From the cell containing the given text, extract its center point as [X, Y] coordinate. 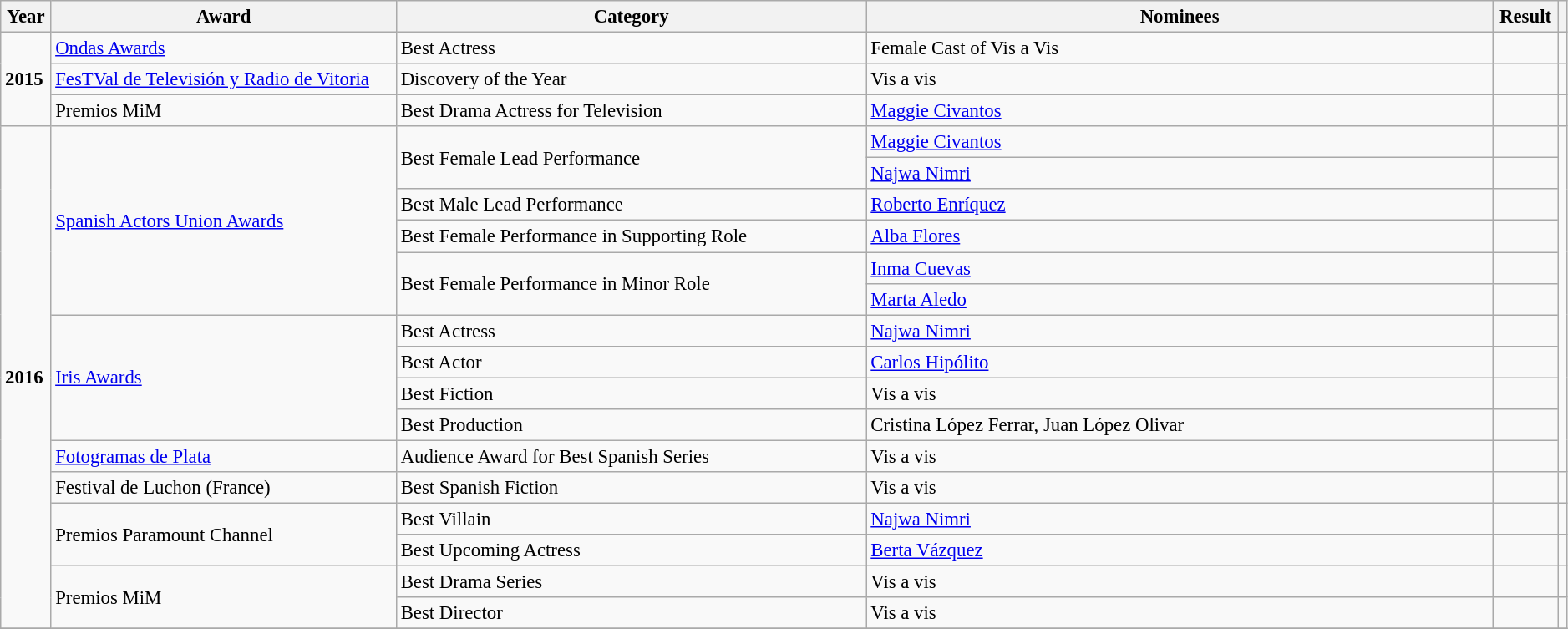
Cristina López Ferrar, Juan López Olivar [1180, 425]
Best Female Performance in Supporting Role [632, 236]
Berta Vázquez [1180, 550]
Roberto Enríquez [1180, 205]
Festival de Luchon (France) [224, 488]
Best Male Lead Performance [632, 205]
Award [224, 17]
2015 [26, 80]
Carlos Hipólito [1180, 362]
Inma Cuevas [1180, 268]
Discovery of the Year [632, 79]
Best Drama Series [632, 582]
Best Villain [632, 519]
Ondas Awards [224, 48]
Iris Awards [224, 378]
Year [26, 17]
Result [1525, 17]
Best Female Performance in Minor Role [632, 284]
Marta Aledo [1180, 299]
Premios Paramount Channel [224, 535]
FesTVal de Televisión y Radio de Vitoria [224, 79]
Best Drama Actress for Television [632, 111]
Best Fiction [632, 393]
Category [632, 17]
Alba Flores [1180, 236]
Nominees [1180, 17]
Best Production [632, 425]
Fotogramas de Plata [224, 456]
Best Spanish Fiction [632, 488]
Audience Award for Best Spanish Series [632, 456]
Best Director [632, 613]
Best Upcoming Actress [632, 550]
Spanish Actors Union Awards [224, 221]
2016 [26, 378]
Best Female Lead Performance [632, 157]
Best Actor [632, 362]
Female Cast of Vis a Vis [1180, 48]
